Capture the cell that displays the provided text and extract its (x, y) central coordinate. 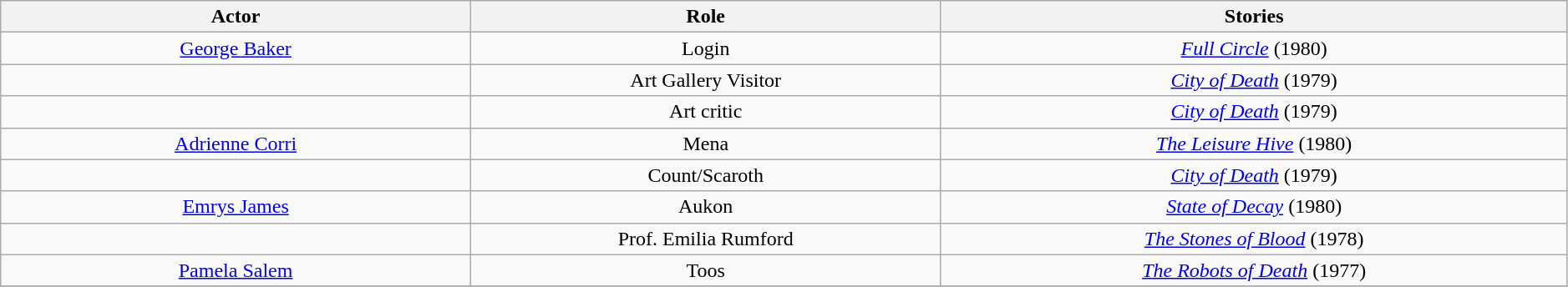
Art critic (705, 112)
Prof. Emilia Rumford (705, 239)
Adrienne Corri (236, 143)
Role (705, 17)
Count/Scaroth (705, 175)
Full Circle (1980) (1254, 48)
Login (705, 48)
Actor (236, 17)
Stories (1254, 17)
The Robots of Death (1977) (1254, 270)
The Stones of Blood (1978) (1254, 239)
Aukon (705, 207)
Pamela Salem (236, 270)
Toos (705, 270)
State of Decay (1980) (1254, 207)
Mena (705, 143)
George Baker (236, 48)
Art Gallery Visitor (705, 80)
Emrys James (236, 207)
The Leisure Hive (1980) (1254, 143)
